Search for the cell housing the specified text and yield its [X, Y] center coordinate. 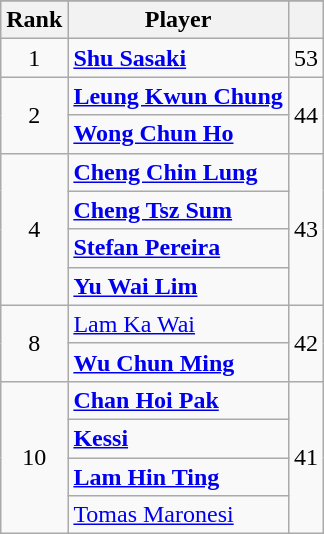
Rank [34, 20]
Kessi [178, 438]
Lam Hin Ting [178, 477]
2 [34, 115]
Stefan Pereira [178, 248]
53 [306, 58]
Cheng Chin Lung [178, 172]
43 [306, 229]
Leung Kwun Chung [178, 96]
41 [306, 457]
Chan Hoi Pak [178, 400]
44 [306, 115]
Lam Ka Wai [178, 324]
Tomas Maronesi [178, 515]
Shu Sasaki [178, 58]
10 [34, 457]
Wu Chun Ming [178, 362]
8 [34, 343]
Yu Wai Lim [178, 286]
42 [306, 343]
4 [34, 229]
Wong Chun Ho [178, 134]
Player [178, 20]
Cheng Tsz Sum [178, 210]
1 [34, 58]
